Output the [x, y] coordinate of the center of the cell containing the given text.  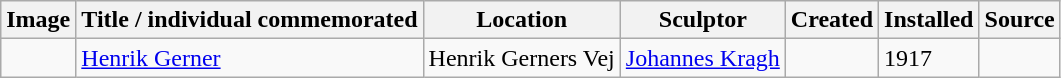
Henrik Gerner [250, 58]
Henrik Gerners Vej [522, 58]
Title / individual commemorated [250, 20]
Image [38, 20]
Source [1020, 20]
Location [522, 20]
1917 [929, 58]
Created [832, 20]
Johannes Kragh [702, 58]
Installed [929, 20]
Sculptor [702, 20]
